Extract the (X, Y) coordinate from the center of the cell holding the provided text.  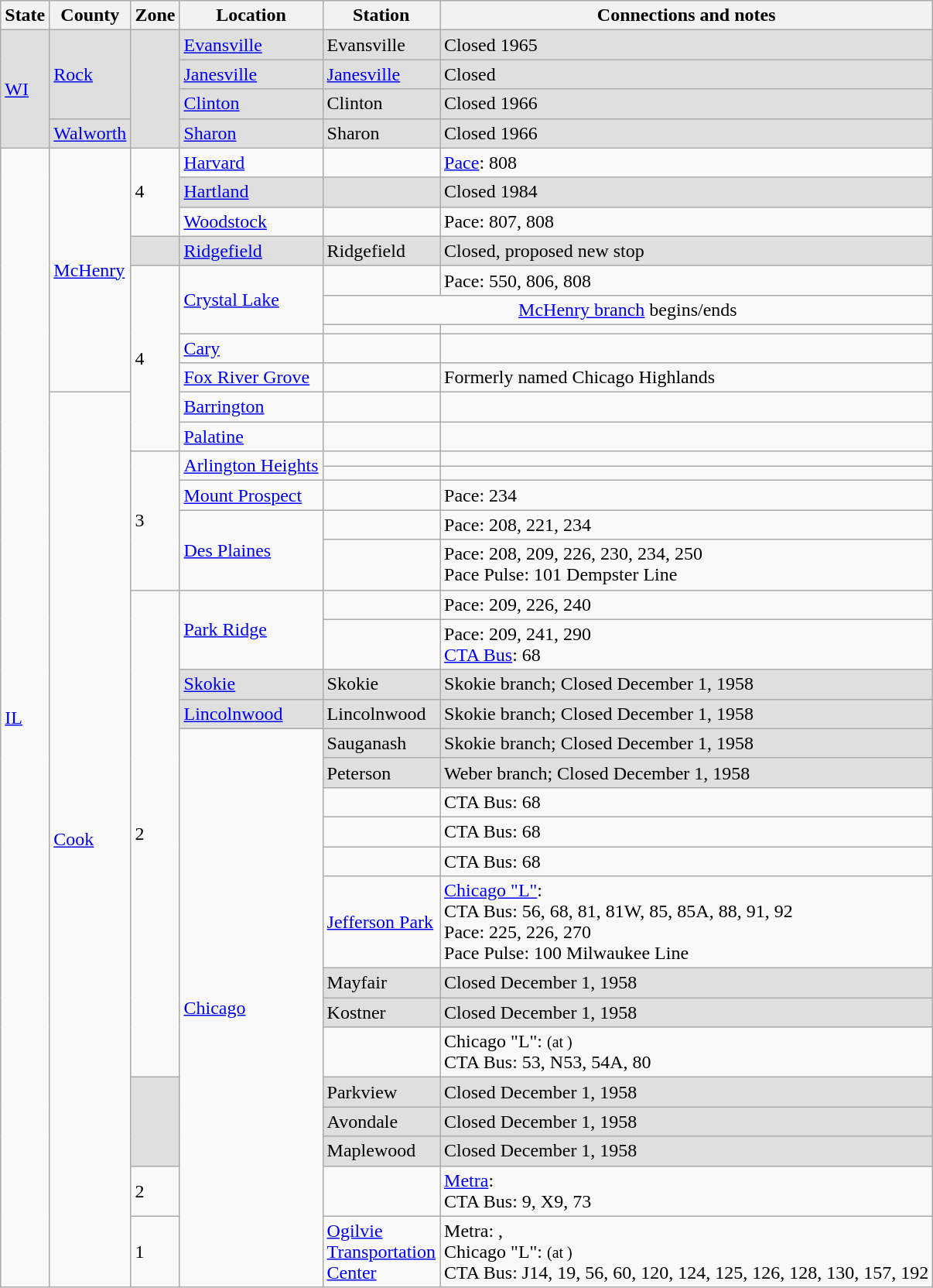
Jefferson Park (381, 923)
Barrington (251, 407)
Metra: , Chicago "L": (at ) CTA Bus: J14, 19, 56, 60, 120, 124, 125, 126, 128, 130, 157, 192 (687, 1252)
Park Ridge (251, 630)
Mount Prospect (251, 495)
Arlington Heights (251, 466)
Chicago "L": CTA Bus: 56, 68, 81, 81W, 85, 85A, 88, 91, 92 Pace: 225, 226, 270 Pace Pulse: 100 Milwaukee Line (687, 923)
Parkview (381, 1092)
Pace: 209, 226, 240 (687, 605)
Fox River Grove (251, 378)
Station (381, 15)
Pace: 234 (687, 495)
Walworth (90, 133)
Harvard (251, 163)
Closed (687, 74)
Pace: 808 (687, 163)
Chicago (251, 1008)
Cary (251, 348)
Mayfair (381, 983)
Rock (90, 74)
Woodstock (251, 221)
Palatine (251, 437)
Location (251, 15)
WI (25, 89)
Avondale (381, 1122)
Chicago "L": (at ) CTA Bus: 53, N53, 54A, 80 (687, 1053)
IL (25, 718)
Pace: 550, 806, 808 (687, 280)
Formerly named Chicago Highlands (687, 378)
Connections and notes (687, 15)
Weber branch; Closed December 1, 1958 (687, 772)
Closed 1984 (687, 192)
State (25, 15)
County (90, 15)
McHenry branch begins/ends (628, 310)
McHenry (90, 270)
Metra: CTA Bus: 9, X9, 73 (687, 1190)
Hartland (251, 192)
Closed 1965 (687, 45)
Kostner (381, 1012)
Crystal Lake (251, 299)
Des Plaines (251, 550)
Maplewood (381, 1151)
1 (155, 1252)
Peterson (381, 772)
OgilvieTransportationCenter (381, 1252)
Sauganash (381, 743)
Pace: 807, 808 (687, 221)
Closed, proposed new stop (687, 251)
Zone (155, 15)
Cook (90, 840)
Pace: 209, 241, 290 CTA Bus: 68 (687, 644)
Pace: 208, 209, 226, 230, 234, 250 Pace Pulse: 101 Dempster Line (687, 565)
Pace: 208, 221, 234 (687, 525)
3 (155, 520)
